Search for the cell housing the specified text and yield its (x, y) center coordinate. 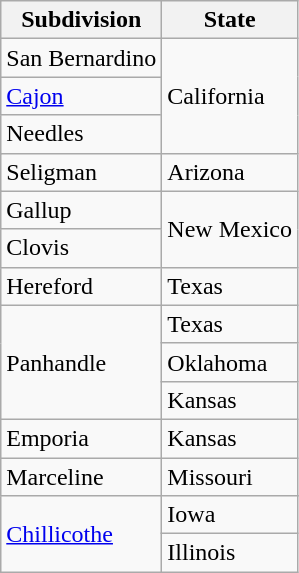
Marceline (82, 477)
Missouri (230, 477)
Arizona (230, 172)
Emporia (82, 438)
California (230, 96)
Hereford (82, 286)
Illinois (230, 553)
Subdivision (82, 20)
New Mexico (230, 229)
Panhandle (82, 362)
Cajon (82, 96)
Needles (82, 134)
Chillicothe (82, 534)
State (230, 20)
San Bernardino (82, 58)
Gallup (82, 210)
Iowa (230, 515)
Seligman (82, 172)
Oklahoma (230, 362)
Clovis (82, 248)
